Identify which cell holds the provided text, then report its [x, y] central coordinate. 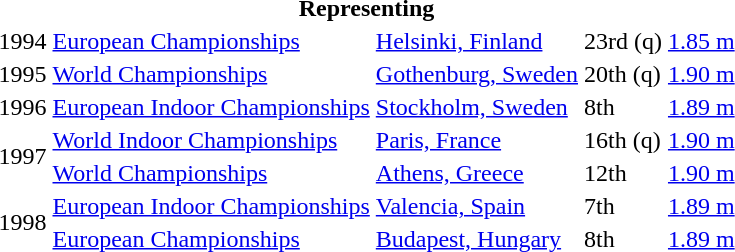
Stockholm, Sweden [476, 107]
Helsinki, Finland [476, 41]
Paris, France [476, 140]
European Championships [211, 41]
World Indoor Championships [211, 140]
12th [622, 173]
23rd (q) [622, 41]
Athens, Greece [476, 173]
Gothenburg, Sweden [476, 74]
Valencia, Spain [476, 206]
8th [622, 107]
20th (q) [622, 74]
16th (q) [622, 140]
7th [622, 206]
